Provide the [X, Y] coordinate of the cell's center where the given text is located.  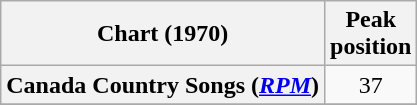
37 [371, 85]
Peak position [371, 34]
Chart (1970) [163, 34]
Canada Country Songs (RPM) [163, 85]
